Search for the cell housing the specified text and yield its (X, Y) center coordinate. 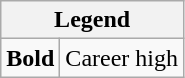
Bold (30, 58)
Career high (122, 58)
Legend (92, 20)
